Extract the (X, Y) coordinate from the center of the cell holding the provided text.  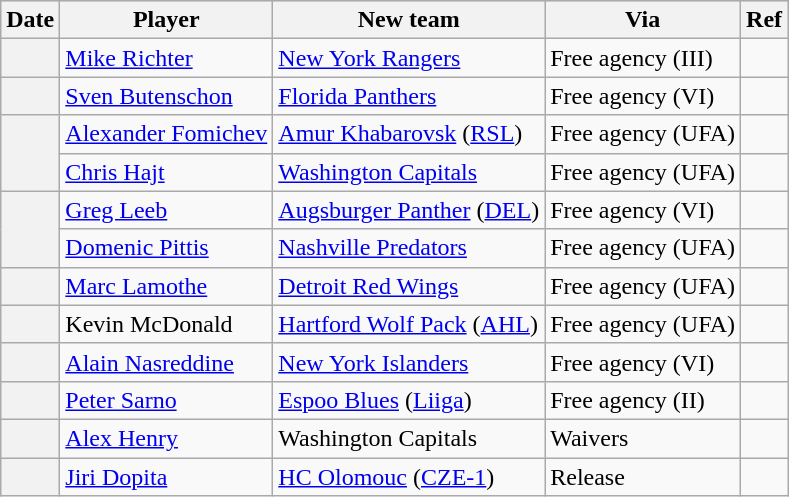
Florida Panthers (409, 96)
Hartford Wolf Pack (AHL) (409, 324)
Via (643, 20)
HC Olomouc (CZE-1) (409, 477)
Nashville Predators (409, 248)
Espoo Blues (Liiga) (409, 400)
Jiri Dopita (166, 477)
Peter Sarno (166, 400)
Greg Leeb (166, 210)
Free agency (III) (643, 58)
Free agency (II) (643, 400)
New team (409, 20)
Augsburger Panther (DEL) (409, 210)
Release (643, 477)
Mike Richter (166, 58)
Sven Butenschon (166, 96)
New York Rangers (409, 58)
Date (30, 20)
Alex Henry (166, 438)
New York Islanders (409, 362)
Player (166, 20)
Ref (764, 20)
Waivers (643, 438)
Alexander Fomichev (166, 134)
Chris Hajt (166, 172)
Kevin McDonald (166, 324)
Domenic Pittis (166, 248)
Detroit Red Wings (409, 286)
Amur Khabarovsk (RSL) (409, 134)
Marc Lamothe (166, 286)
Alain Nasreddine (166, 362)
